From the cell containing the given text, extract its center point as [X, Y] coordinate. 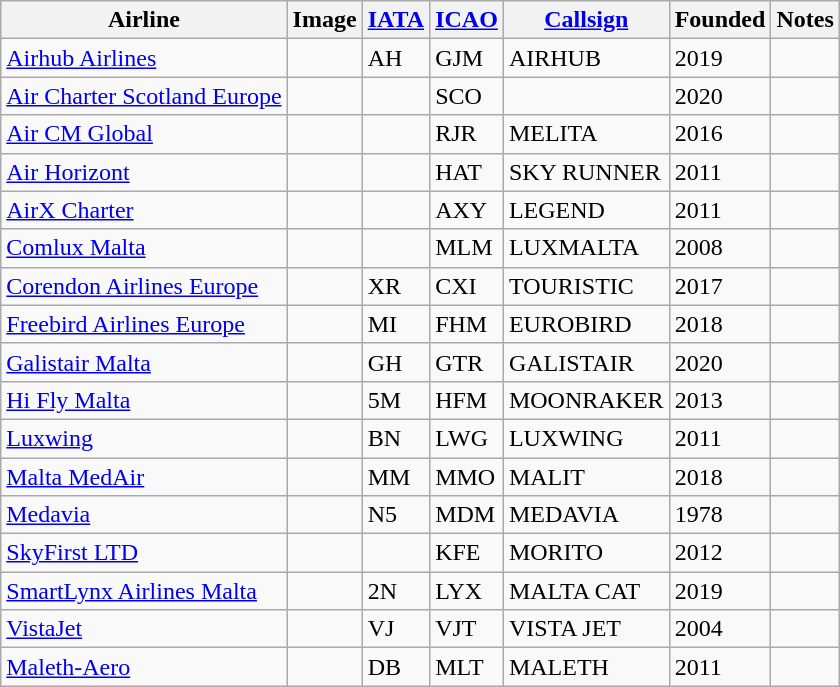
Founded [720, 20]
SKY RUNNER [586, 172]
HAT [467, 172]
HFM [467, 400]
MDM [467, 515]
MLM [467, 248]
MORITO [586, 553]
CXI [467, 286]
1978 [720, 515]
GALISTAIR [586, 362]
2016 [720, 134]
AH [396, 58]
5M [396, 400]
SCO [467, 96]
VISTA JET [586, 629]
MALETH [586, 667]
GJM [467, 58]
MI [396, 324]
Maleth-Aero [144, 667]
Hi Fly Malta [144, 400]
Corendon Airlines Europe [144, 286]
LYX [467, 591]
DB [396, 667]
Airline [144, 20]
LUXMALTA [586, 248]
MLT [467, 667]
LEGEND [586, 210]
SmartLynx Airlines Malta [144, 591]
Luxwing [144, 438]
MELITA [586, 134]
BN [396, 438]
MM [396, 477]
VJT [467, 629]
MOONRAKER [586, 400]
2012 [720, 553]
KFE [467, 553]
Freebird Airlines Europe [144, 324]
RJR [467, 134]
EUROBIRD [586, 324]
MALTA CAT [586, 591]
MALIT [586, 477]
LUXWING [586, 438]
2017 [720, 286]
MEDAVIA [586, 515]
XR [396, 286]
FHM [467, 324]
Air Horizont [144, 172]
MMO [467, 477]
Malta MedAir [144, 477]
Comlux Malta [144, 248]
AirX Charter [144, 210]
Airhub Airlines [144, 58]
Image [324, 20]
VJ [396, 629]
VistaJet [144, 629]
Callsign [586, 20]
AIRHUB [586, 58]
GH [396, 362]
ICAO [467, 20]
2008 [720, 248]
Air CM Global [144, 134]
TOURISTIC [586, 286]
AXY [467, 210]
2N [396, 591]
2004 [720, 629]
LWG [467, 438]
SkyFirst LTD [144, 553]
N5 [396, 515]
2013 [720, 400]
Notes [805, 20]
IATA [396, 20]
GTR [467, 362]
Galistair Malta [144, 362]
Medavia [144, 515]
Air Charter Scotland Europe [144, 96]
